Find where the given text appears and provide that cell's center as [X, Y] coordinate. 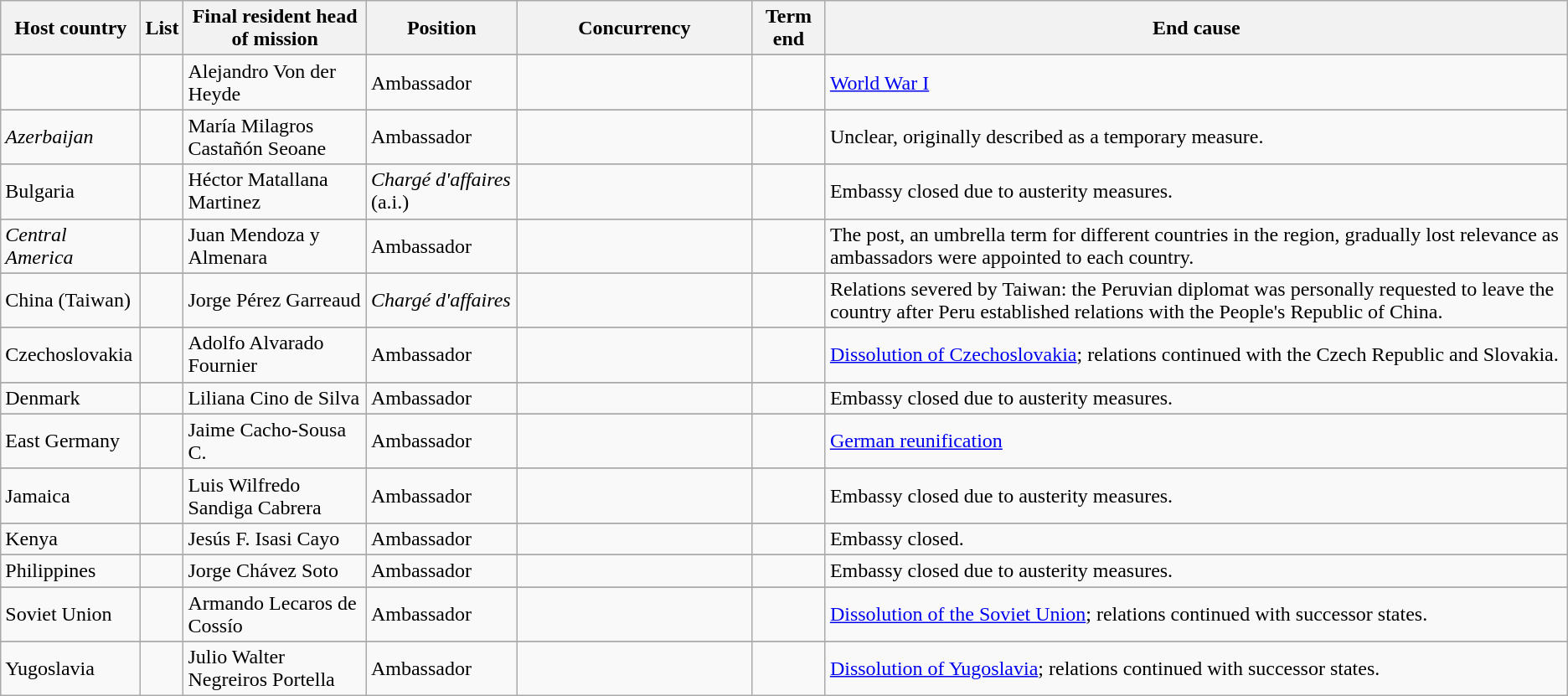
Jamaica [70, 496]
Dissolution of Czechoslovakia; relations continued with the Czech Republic and Slovakia. [1196, 355]
Chargé d'affaires (a.i.) [441, 191]
Position [441, 28]
Embassy closed. [1196, 539]
Jaime Cacho-Sousa C. [275, 441]
End cause [1196, 28]
The post, an umbrella term for different countries in the region, gradually lost relevance as ambassadors were appointed to each country. [1196, 246]
Jesús F. Isasi Cayo [275, 539]
Armando Lecaros de Cossío [275, 613]
Term end [789, 28]
Dissolution of the Soviet Union; relations continued with successor states. [1196, 613]
Juan Mendoza y Almenara [275, 246]
María Milagros Castañón Seoane [275, 137]
Dissolution of Yugoslavia; relations continued with successor states. [1196, 668]
German reunification [1196, 441]
Final resident head of mission [275, 28]
Philippines [70, 570]
Host country [70, 28]
Chargé d'affaires [441, 300]
Jorge Chávez Soto [275, 570]
Liliana Cino de Silva [275, 398]
Concurrency [635, 28]
East Germany [70, 441]
Azerbaijan [70, 137]
Central America [70, 246]
Yugoslavia [70, 668]
Alejandro Von der Heyde [275, 82]
Soviet Union [70, 613]
Luis Wilfredo Sandiga Cabrera [275, 496]
Bulgaria [70, 191]
Adolfo Alvarado Fournier [275, 355]
Unclear, originally described as a temporary measure. [1196, 137]
List [162, 28]
Julio Walter Negreiros Portella [275, 668]
Héctor Matallana Martinez [275, 191]
Kenya [70, 539]
China (Taiwan) [70, 300]
World War I [1196, 82]
Denmark [70, 398]
Jorge Pérez Garreaud [275, 300]
Czechoslovakia [70, 355]
